Detect which cell encompasses the target text, then output its [x, y] center coordinate. 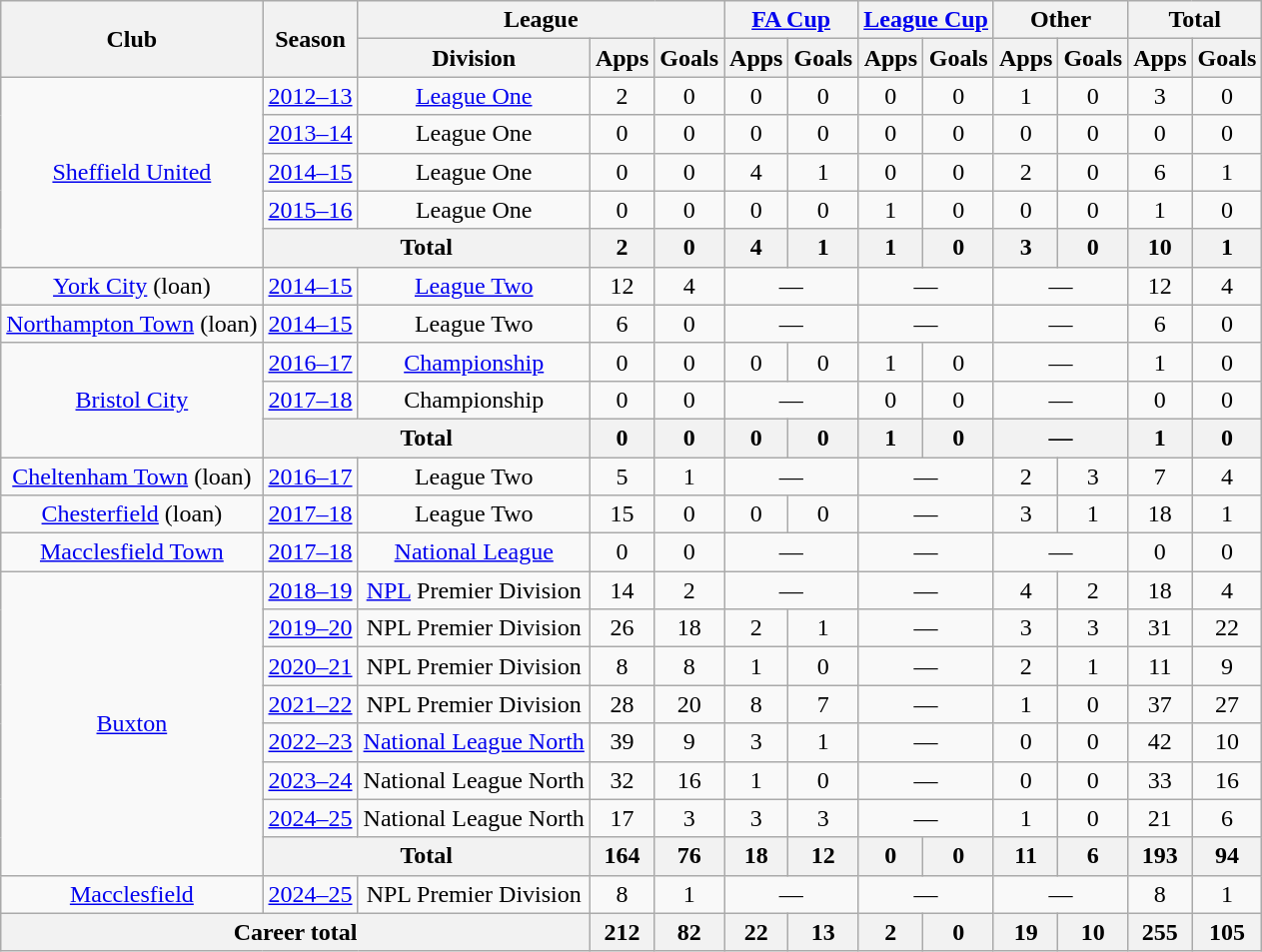
164 [622, 856]
Career total [296, 932]
39 [622, 742]
193 [1160, 856]
20 [689, 704]
2019–20 [310, 628]
94 [1227, 856]
21 [1160, 818]
Bristol City [132, 400]
Macclesfield [132, 894]
Chesterfield (loan) [132, 514]
League [541, 20]
2018–19 [310, 590]
37 [1160, 704]
17 [622, 818]
33 [1160, 780]
2023–24 [310, 780]
5 [622, 476]
2021–22 [310, 704]
19 [1025, 932]
2012–13 [310, 96]
105 [1227, 932]
2013–14 [310, 134]
Sheffield United [132, 172]
27 [1227, 704]
31 [1160, 628]
13 [823, 932]
26 [622, 628]
76 [689, 856]
15 [622, 514]
Northampton Town (loan) [132, 324]
Cheltenham Town (loan) [132, 476]
League Cup [926, 20]
2022–23 [310, 742]
National League [474, 552]
York City (loan) [132, 286]
FA Cup [791, 20]
82 [689, 932]
Buxton [132, 723]
Season [310, 39]
Macclesfield Town [132, 552]
212 [622, 932]
2020–21 [310, 666]
42 [1160, 742]
32 [622, 780]
Other [1060, 20]
14 [622, 590]
Club [132, 39]
28 [622, 704]
2015–16 [310, 210]
Division [474, 58]
255 [1160, 932]
